Provide the (x, y) coordinate of the cell's center where the given text is located.  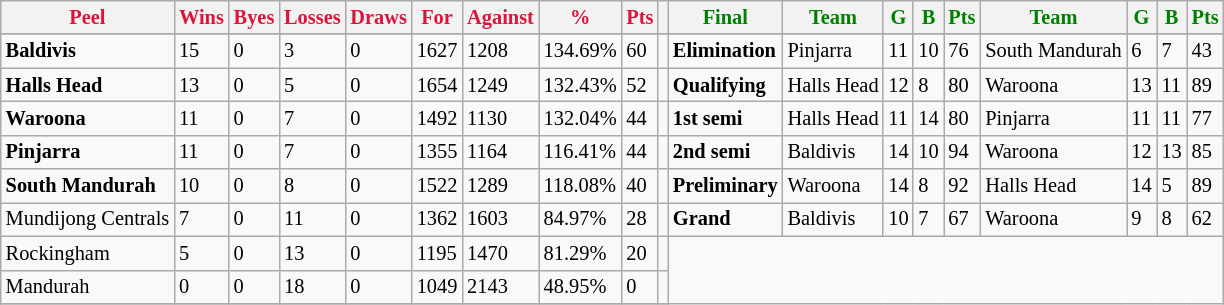
Mundijong Centrals (88, 219)
132.04% (580, 118)
Mandurah (88, 287)
28 (640, 219)
1249 (500, 85)
For (437, 17)
60 (640, 51)
1654 (437, 85)
67 (962, 219)
Against (500, 17)
1522 (437, 186)
94 (962, 152)
Peel (88, 17)
1470 (500, 253)
52 (640, 85)
9 (1142, 219)
Losses (312, 17)
Grand (726, 219)
18 (312, 287)
84.97% (580, 219)
40 (640, 186)
20 (640, 253)
Elimination (726, 51)
1355 (437, 152)
132.43% (580, 85)
1049 (437, 287)
Wins (202, 17)
85 (1206, 152)
% (580, 17)
2nd semi (726, 152)
1492 (437, 118)
62 (1206, 219)
6 (1142, 51)
Rockingham (88, 253)
Draws (378, 17)
77 (1206, 118)
48.95% (580, 287)
1st semi (726, 118)
Byes (254, 17)
1603 (500, 219)
76 (962, 51)
1208 (500, 51)
15 (202, 51)
1195 (437, 253)
43 (1206, 51)
1164 (500, 152)
116.41% (580, 152)
81.29% (580, 253)
118.08% (580, 186)
1627 (437, 51)
1289 (500, 186)
Qualifying (726, 85)
Preliminary (726, 186)
134.69% (580, 51)
3 (312, 51)
1130 (500, 118)
1362 (437, 219)
2143 (500, 287)
Final (726, 17)
92 (962, 186)
